Return (X, Y) of the center of cell containing provided text 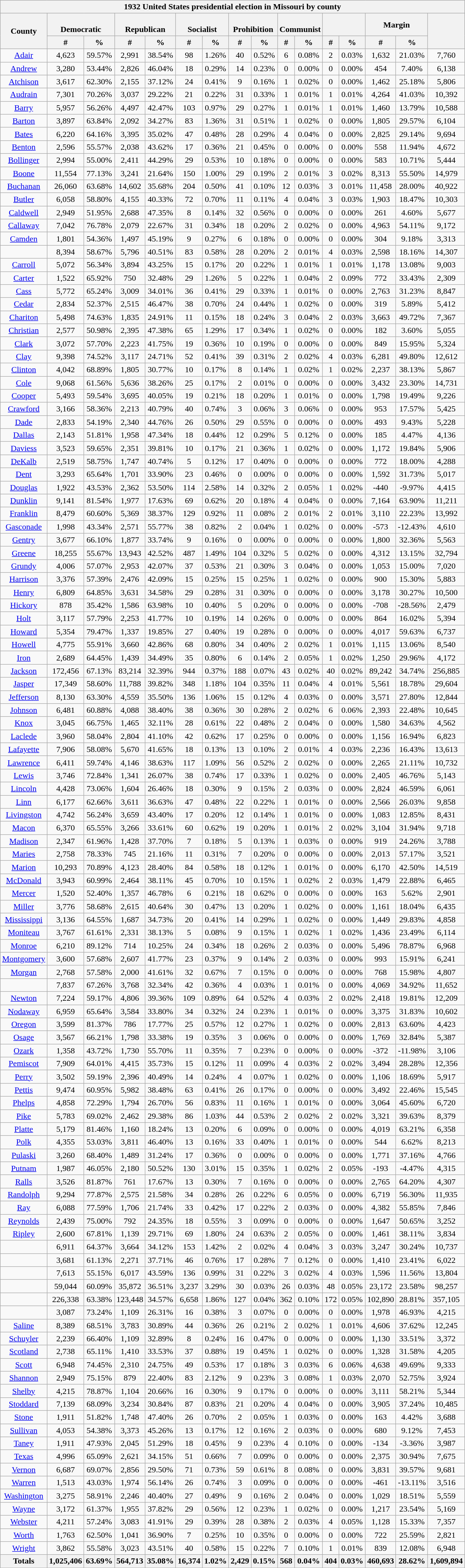
89,242 (381, 671)
36.63% (160, 802)
55.57% (99, 147)
2,223 (130, 343)
568 (286, 1561)
18.69% (412, 1077)
0.97% (215, 108)
4,497 (130, 108)
50.98% (99, 330)
261 (381, 213)
McDonald (24, 880)
42.50% (412, 867)
33.43% (412, 278)
7,042 (65, 226)
24.75% (160, 1365)
Howard (24, 632)
22.88% (412, 880)
Lafayette (24, 749)
10,588 (446, 108)
3,611 (130, 802)
839 (381, 1548)
60 (189, 828)
Carter (24, 278)
2,768 (65, 972)
2,738 (65, 1352)
4,312 (381, 553)
11,211 (446, 501)
23.54% (412, 1509)
4,019 (381, 1129)
2,038 (130, 147)
60.09% (99, 1286)
-573 (381, 527)
33.74% (160, 540)
Buchanan (24, 186)
7,837 (65, 985)
15.91% (412, 959)
34.01% (160, 291)
51 (189, 1457)
8,379 (446, 1116)
2,476 (130, 579)
5,906 (446, 448)
2,411 (130, 160)
56.26% (99, 108)
83,214 (130, 671)
10,645 (446, 710)
Callaway (24, 226)
43.53% (99, 487)
6,823 (446, 736)
3,617 (65, 82)
102,890 (381, 1299)
Jasper (24, 684)
8,213 (446, 1142)
6,177 (65, 802)
60.95% (99, 1090)
3,432 (381, 383)
68.51% (99, 1325)
47.34% (160, 435)
Clinton (24, 369)
Boone (24, 173)
43.72% (99, 1051)
Livingston (24, 815)
10,602 (446, 1011)
46.78% (160, 893)
4,963 (381, 226)
3,924 (446, 1378)
Daviess (24, 448)
58.36% (99, 409)
1,596 (381, 1273)
5,394 (446, 619)
1.49% (215, 553)
3,266 (130, 828)
Ozark (24, 1051)
Washington (24, 1496)
1,903 (381, 200)
59.57% (99, 55)
39.81% (160, 448)
Lawrence (24, 762)
46 (189, 1260)
2,615 (130, 906)
10.25% (160, 946)
6,022 (446, 1260)
DeKalb (24, 461)
77.59% (99, 1207)
39.36% (160, 998)
357,105 (446, 1299)
6,720 (446, 1103)
66.40% (99, 1339)
Shannon (24, 1378)
41.10% (160, 736)
30.77% (160, 369)
63.90% (412, 501)
1,998 (65, 527)
1,748 (130, 1417)
39 (240, 356)
1.09% (215, 762)
64.16% (99, 134)
56.24% (99, 815)
Monroe (24, 946)
1,337 (130, 632)
63.68% (99, 186)
680 (381, 1430)
878 (65, 605)
59.65% (99, 448)
Ripley (24, 1234)
Barton (24, 121)
68.09% (99, 1404)
19.49% (412, 396)
Democratic (81, 25)
18.51% (412, 1496)
7,909 (65, 1064)
60.99% (99, 880)
3,660 (130, 645)
32.48% (160, 278)
5,496 (381, 946)
Oregon (24, 1024)
16.94% (412, 736)
583 (381, 160)
52.37% (99, 304)
15.30% (412, 579)
4.60% (412, 213)
Marion (24, 867)
Pulaski (24, 1155)
1.02% (215, 1561)
Iron (24, 658)
3,375 (381, 1011)
58.80% (99, 200)
30.27% (412, 592)
3,072 (65, 343)
3,664 (130, 1247)
42.52% (160, 553)
3,110 (381, 514)
12,245 (446, 1325)
15.95% (412, 343)
Cole (24, 383)
5,796 (130, 252)
Cedar (24, 304)
3.01% (215, 1168)
19.81% (412, 998)
0.39% (215, 1522)
30.84% (160, 1404)
55.15% (99, 1273)
40.49% (160, 1077)
786 (130, 1024)
7,367 (446, 317)
1,769 (381, 1038)
21.16% (160, 854)
4,288 (446, 461)
4,146 (130, 762)
Taney (24, 1443)
1.42% (215, 1247)
Johnson (24, 710)
15.98% (412, 972)
1,460 (381, 108)
3,237 (189, 1286)
4,136 (446, 435)
9,718 (446, 828)
40.33% (160, 200)
Nodaway (24, 1011)
13.08% (412, 265)
0.63% (265, 1234)
40.64% (160, 906)
182 (381, 330)
2,598 (381, 252)
Shelby (24, 1391)
Lincoln (24, 788)
9,172 (446, 226)
62.50% (99, 1535)
52.75% (412, 1378)
1,217 (381, 1509)
2,994 (65, 160)
Ray (24, 1207)
7,453 (446, 1430)
6,170 (381, 867)
10,392 (446, 95)
1,609,894 (446, 1561)
2,000 (130, 972)
9.12% (412, 1430)
1,706 (130, 1207)
2,310 (130, 1365)
-708 (381, 605)
114 (189, 487)
53.50% (160, 487)
9,294 (65, 1194)
Holt (24, 619)
73.06% (99, 788)
3,776 (65, 906)
58.60% (99, 684)
40.05% (160, 396)
2,804 (130, 736)
Wright (24, 1548)
Putnam (24, 1168)
1.00% (215, 173)
153 (189, 1247)
Texas (24, 1457)
52 (189, 356)
2,045 (130, 1443)
3,252 (446, 1221)
2,079 (130, 226)
54.11% (412, 226)
1,328 (381, 1352)
-12.43% (412, 527)
26.46% (160, 788)
Chariton (24, 317)
45.19% (160, 239)
38.37% (160, 514)
Jackson (24, 671)
37.12% (160, 82)
2,180 (130, 1168)
49.69% (412, 1365)
73.24% (99, 1312)
32.11% (160, 723)
7,846 (446, 1207)
14,979 (446, 173)
1,974 (130, 1483)
74.63% (99, 317)
55.50% (412, 173)
16.02% (412, 619)
2,834 (65, 304)
11,788 (130, 684)
17.57% (412, 409)
10,293 (65, 867)
3,241 (130, 173)
6,138 (446, 68)
5,344 (446, 1391)
2,418 (381, 998)
714 (130, 946)
37.24% (412, 1404)
404 (331, 1561)
55.77% (160, 527)
14,602 (130, 186)
1,115 (381, 645)
25.18% (412, 82)
544 (381, 1142)
2,239 (65, 1339)
29.50% (160, 1470)
Gasconade (24, 527)
2,607 (130, 959)
3,373 (130, 1430)
29.57% (412, 121)
3,746 (65, 775)
29,604 (446, 684)
1,449 (381, 920)
0.92% (215, 514)
11,458 (381, 186)
761 (130, 1181)
4,742 (65, 815)
0.11% (265, 200)
3,987 (446, 1443)
29.22% (160, 95)
1,747 (130, 461)
1,250 (381, 658)
319 (381, 304)
0.76% (215, 1260)
40.51% (160, 252)
43.59% (160, 1273)
28.62% (412, 1561)
1,592 (381, 474)
61.13% (99, 1260)
745 (130, 854)
24.91% (160, 317)
51.29% (160, 1443)
Morgan (24, 972)
41.61% (160, 972)
47.40% (160, 1417)
1,835 (130, 317)
5,324 (446, 343)
6,968 (446, 946)
61.96% (99, 841)
Laclede (24, 736)
77.13% (99, 173)
1,083 (381, 815)
Schuyler (24, 1339)
8,431 (446, 815)
55.58% (99, 1548)
1.18% (215, 684)
3,083 (130, 1522)
78.33% (99, 854)
40.79% (160, 409)
35.08% (160, 1561)
123,448 (130, 1299)
4,155 (130, 200)
38.54% (160, 55)
21.11% (412, 762)
58.21% (412, 1391)
Pike (24, 1116)
19.85% (160, 632)
Macon (24, 828)
3,313 (446, 239)
2,596 (65, 147)
1,586 (130, 605)
27.80% (412, 697)
10,485 (446, 1404)
3,502 (65, 1077)
41.65% (160, 749)
1,041 (130, 1535)
75.15% (99, 1378)
0.67% (215, 972)
26,060 (65, 186)
18.24% (160, 1129)
17.67% (160, 1181)
3,663 (381, 317)
3,521 (446, 854)
5.89% (412, 304)
879 (130, 1378)
11,554 (65, 173)
Atchison (24, 82)
4,559 (130, 697)
59.17% (99, 998)
5,806 (446, 82)
64.45% (99, 658)
2,813 (381, 1024)
1,130 (381, 1339)
919 (381, 841)
3,234 (130, 1404)
Dent (24, 474)
3,247 (381, 1247)
3,571 (381, 697)
3,492 (381, 1090)
50.52% (160, 1168)
32.36% (412, 540)
2,253 (130, 619)
46.04% (160, 68)
26.70% (160, 1103)
Jefferson (24, 697)
4,807 (446, 972)
12,356 (446, 1064)
58.68% (99, 906)
Moniteau (24, 933)
2,515 (130, 304)
722 (381, 1535)
38.48% (160, 1090)
1.36% (215, 121)
6,220 (65, 134)
2,375 (381, 1457)
2,821 (446, 1535)
6,370 (65, 828)
5,179 (65, 1129)
10.71% (412, 160)
3,087 (65, 1312)
Worth (24, 1535)
35.02% (160, 134)
3,372 (446, 1339)
1,800 (381, 540)
Andrew (24, 68)
-440 (381, 487)
89.12% (99, 946)
204 (189, 186)
Perry (24, 1077)
849 (381, 343)
5,561 (381, 684)
39.57% (412, 1470)
64.85% (99, 592)
40,922 (446, 186)
59.63% (412, 632)
130 (189, 1168)
1,461 (381, 1234)
34.74% (412, 671)
4,069 (381, 985)
-11.98% (412, 1051)
31.83% (412, 1011)
-193 (381, 1168)
13.15% (412, 553)
3,688 (446, 1417)
3,376 (65, 579)
43.03% (99, 1483)
9,333 (446, 1365)
5,670 (130, 749)
72.84% (99, 775)
65 (189, 330)
44.29% (160, 160)
3,023 (130, 1548)
Crawford (24, 409)
9,681 (446, 1470)
5,228 (446, 422)
1.03% (215, 1116)
10,303 (446, 200)
41.75% (160, 343)
3,894 (130, 265)
4,382 (381, 1207)
59 (240, 1470)
Bollinger (24, 160)
64.55% (99, 920)
3,831 (381, 1470)
3,767 (65, 933)
26.07% (160, 775)
Saline (24, 1325)
64.20% (412, 1181)
4,123 (130, 867)
9,226 (446, 396)
58.08% (99, 749)
7,675 (446, 1457)
3,260 (65, 1155)
Harrison (24, 579)
1,029 (381, 1496)
3,788 (446, 841)
11.94% (412, 147)
Christian (24, 330)
6,017 (130, 1273)
2.12% (215, 1378)
2,213 (130, 409)
58.67% (99, 252)
Bates (24, 134)
5,072 (65, 265)
51.82% (99, 1417)
1,439 (130, 658)
6,687 (65, 1470)
2,856 (130, 1470)
65.92% (99, 278)
8,479 (65, 514)
38.63% (160, 762)
3,523 (65, 448)
46.47% (160, 304)
57.70% (99, 343)
6,809 (65, 592)
35.42% (99, 605)
Communist (300, 25)
1,632 (381, 55)
1,357 (130, 893)
31.24% (160, 1155)
23.58% (412, 1286)
61.61% (99, 933)
3,677 (65, 540)
1,497 (130, 239)
Barry (24, 108)
Polk (24, 1142)
47.35% (160, 213)
14,307 (446, 252)
5,387 (446, 1038)
188 (240, 671)
2,479 (446, 605)
1,701 (130, 474)
43 (286, 671)
87 (189, 1404)
2,362 (130, 487)
2,013 (381, 854)
54.19% (99, 422)
1,801 (65, 239)
5,444 (446, 160)
5,498 (65, 317)
29.38% (160, 1116)
Reynolds (24, 1221)
5,917 (446, 1077)
68.89% (99, 369)
8,847 (446, 291)
36 (189, 291)
65.09% (99, 1457)
103 (189, 108)
34.73% (160, 920)
4,042 (65, 369)
3,136 (65, 920)
23.49% (412, 933)
43.62% (160, 147)
2,566 (381, 802)
Montgomery (24, 959)
59.54% (99, 396)
68.40% (99, 1155)
6,911 (65, 1247)
46.76% (412, 775)
Dallas (24, 435)
487 (189, 553)
57.17% (412, 854)
3,275 (65, 1496)
13.79% (412, 108)
66.10% (99, 540)
6,719 (381, 1194)
4,423 (446, 1024)
1,763 (65, 1535)
12,612 (446, 356)
3,834 (446, 1234)
22.40% (160, 1378)
Madison (24, 841)
Sullivan (24, 1430)
12.85% (412, 815)
2,246 (130, 1496)
48 (331, 1286)
15,545 (446, 1090)
6,411 (65, 762)
Benton (24, 147)
3,584 (130, 1011)
2,571 (130, 527)
35.50% (160, 697)
944 (189, 671)
Greene (24, 553)
Stone (24, 1417)
2,351 (130, 448)
Franklin (24, 514)
5,143 (446, 775)
5,677 (446, 213)
6,210 (65, 946)
36.90% (160, 1535)
1,922 (65, 487)
13,992 (446, 514)
-372 (381, 1051)
1,128 (381, 1522)
1.29% (215, 330)
2,765 (381, 1181)
1,156 (381, 736)
9,474 (65, 1090)
18.00% (412, 461)
29.96% (412, 658)
35.68% (160, 186)
3,659 (130, 815)
59,044 (65, 1286)
-13.11% (412, 1483)
59.74% (99, 762)
59.19% (99, 1077)
14,731 (446, 383)
864 (381, 619)
18.04% (412, 906)
47.38% (160, 330)
17,349 (65, 684)
68 (189, 645)
9,694 (446, 134)
5,883 (446, 579)
57.24% (99, 1522)
2,309 (446, 278)
4,211 (65, 1522)
2,991 (130, 55)
35 (189, 658)
13,613 (446, 749)
1.80% (215, 1234)
46.93% (412, 1312)
Pettis (24, 1090)
4,610 (446, 527)
4,264 (381, 95)
76.78% (99, 226)
2,271 (130, 1260)
Mississippi (24, 920)
20.66% (160, 1391)
21.74% (160, 1207)
1,139 (130, 1234)
1,436 (381, 933)
23.30% (412, 383)
5.62% (412, 893)
Totals (24, 1561)
57.58% (99, 972)
11,652 (446, 985)
13,804 (446, 1273)
493 (381, 422)
Clark (24, 343)
0.82% (215, 527)
-134 (381, 1443)
16,374 (189, 1561)
29.83% (412, 920)
3,045 (65, 723)
172 (331, 1299)
98 (189, 55)
4,562 (446, 723)
3,862 (65, 1548)
55.00% (99, 160)
9.43% (412, 422)
3,395 (130, 134)
226,338 (65, 1299)
45.60% (412, 1103)
29.71% (160, 1234)
2,070 (381, 1378)
58.91% (99, 1496)
81.54% (99, 501)
1,730 (130, 1051)
1,178 (381, 265)
30.89% (160, 1325)
33.90% (160, 474)
0.99% (215, 1273)
3,172 (65, 1509)
1,025,406 (65, 1561)
64.37% (99, 1247)
63.84% (99, 121)
58.04% (99, 736)
1,053 (381, 566)
1,106 (381, 1077)
75.00% (99, 1221)
39.63% (412, 1116)
2,577 (65, 330)
71 (189, 1470)
3,943 (65, 880)
37.62% (412, 1325)
37.71% (160, 1260)
67.26% (99, 985)
3.29% (215, 1286)
7,164 (381, 501)
3,516 (446, 1483)
18.78% (412, 684)
3,104 (381, 828)
33.80% (160, 1011)
41 (240, 186)
Warren (24, 1483)
3,494 (381, 1064)
8,540 (446, 645)
4,996 (65, 1457)
5,425 (446, 409)
127 (240, 1299)
25.59% (412, 1535)
1,428 (130, 841)
12,844 (446, 697)
66.21% (99, 1038)
Caldwell (24, 213)
2,439 (65, 1221)
3,293 (65, 474)
3,695 (130, 396)
44.76% (160, 422)
34.58% (160, 592)
304 (381, 239)
37.70% (160, 841)
993 (381, 959)
55.85% (412, 1207)
16.43% (412, 749)
2,826 (130, 68)
74.52% (99, 356)
32.84% (412, 1038)
1,341 (130, 775)
81.87% (99, 1181)
56.30% (412, 1194)
50.65% (412, 1221)
4,428 (65, 788)
Henry (24, 592)
454 (381, 68)
33.53% (160, 1352)
9,068 (65, 383)
55.70% (160, 1051)
10,737 (446, 1247)
1,978 (381, 1312)
1,647 (381, 1221)
63 (189, 1090)
362 (286, 1299)
49.72% (412, 317)
37.16% (412, 1155)
4,638 (381, 1365)
28.28% (412, 1064)
9,398 (65, 356)
2,464 (130, 880)
1,687 (130, 920)
5,493 (65, 396)
3,599 (65, 1024)
28.40% (160, 867)
81.46% (99, 1129)
79.47% (99, 632)
Phelps (24, 1103)
10,500 (446, 592)
41.91% (160, 1522)
2.58% (215, 487)
42.09% (160, 579)
1,522 (65, 278)
15.00% (412, 566)
65.55% (99, 828)
57.39% (99, 579)
6,088 (65, 1207)
72 (189, 200)
34.15% (160, 1457)
70.89% (99, 867)
8,389 (65, 1325)
60.60% (99, 514)
6.62% (412, 1142)
22.67% (160, 226)
256,885 (446, 671)
185 (381, 435)
45.26% (160, 1430)
77.87% (99, 1194)
Audrain (24, 95)
74.45% (99, 1365)
Ralls (24, 1181)
38.40% (160, 710)
Prohibition (253, 25)
3,783 (130, 1325)
4,307 (446, 1181)
4,172 (446, 658)
6,481 (65, 710)
42.47% (160, 108)
33.61% (160, 828)
Cooper (24, 396)
84 (189, 867)
22.48% (412, 710)
Stoddard (24, 1404)
32.34% (160, 985)
34.12% (160, 1247)
52.40% (99, 893)
8,394 (65, 252)
58.75% (99, 461)
7,357 (446, 1522)
2,953 (130, 566)
21.58% (160, 1194)
3,526 (65, 1181)
46.59% (412, 788)
Carroll (24, 265)
72.29% (99, 1103)
0.66% (215, 1457)
41.03% (412, 95)
15.33% (412, 1522)
9.18% (412, 239)
63.21% (412, 1129)
Osage (24, 1038)
35.73% (160, 1064)
Pemiscot (24, 1064)
31.73% (412, 474)
2,340 (130, 422)
38.26% (160, 383)
63.38% (99, 1299)
40.40% (160, 1496)
22.23% (412, 514)
4.47% (412, 435)
63.30% (99, 697)
2,237 (381, 369)
3,905 (381, 1404)
4,806 (130, 998)
28.00% (412, 186)
Douglas (24, 487)
5,783 (65, 1116)
31.58% (412, 1352)
54.38% (99, 1430)
5,867 (446, 369)
64 (240, 998)
117 (189, 762)
6,104 (446, 121)
3,811 (130, 1142)
5,017 (446, 474)
57.79% (99, 619)
Platte (24, 1129)
42.07% (160, 566)
12,209 (446, 998)
Linn (24, 802)
17.77% (160, 1024)
56.34% (99, 265)
49 (189, 1365)
-461 (381, 1483)
Mercer (24, 893)
2,600 (65, 1234)
5,563 (446, 540)
51.95% (99, 213)
10,732 (446, 762)
6,114 (446, 933)
5,957 (65, 108)
14,519 (446, 867)
21.03% (412, 55)
18,255 (65, 553)
953 (381, 409)
Clay (24, 356)
1,771 (381, 1155)
7,139 (65, 1404)
45 (189, 880)
54.36% (99, 239)
Webster (24, 1522)
129 (189, 514)
2,689 (65, 658)
3.60% (412, 330)
2,236 (381, 749)
564,713 (130, 1561)
3,631 (130, 592)
3,106 (446, 1051)
64.01% (99, 1064)
4.42% (412, 1417)
3,178 (381, 592)
3,681 (65, 1260)
40.74% (160, 461)
-28.56% (412, 605)
4,775 (65, 645)
24.26% (412, 841)
792 (130, 1221)
1,958 (130, 435)
23,172 (381, 1286)
8,313 (381, 173)
558 (381, 147)
6,435 (446, 906)
2,824 (381, 788)
7,020 (446, 566)
Randolph (24, 1194)
5,169 (446, 1509)
0.57% (215, 1024)
9,141 (65, 501)
46.40% (160, 1142)
61.56% (99, 383)
1,580 (381, 723)
900 (381, 579)
43.34% (99, 527)
0.46% (215, 474)
0.89% (215, 998)
4,672 (446, 147)
Vernon (24, 1470)
Miller (24, 906)
Grundy (24, 566)
1.06% (215, 697)
34.27% (160, 121)
Dunklin (24, 501)
29.14% (412, 134)
67.81% (99, 1234)
2,405 (381, 775)
2,901 (446, 893)
1,877 (130, 540)
33.51% (412, 1339)
1,465 (130, 723)
4,315 (446, 1168)
6,658 (189, 1299)
-9.97% (412, 487)
62.30% (99, 82)
86 (189, 1116)
5,772 (65, 291)
1,513 (65, 1483)
2,155 (130, 82)
4,355 (65, 1142)
1,172 (381, 448)
69.07% (99, 1470)
1,955 (130, 1509)
6,358 (446, 1129)
37.82% (160, 1509)
24.71% (160, 356)
Dade (24, 422)
5,636 (130, 383)
Scotland (24, 1352)
26.03% (412, 802)
6,061 (446, 788)
460,693 (381, 1561)
3,897 (65, 121)
1,104 (130, 1391)
3,280 (65, 68)
0.42% (215, 1207)
1,462 (381, 82)
70.26% (99, 95)
6,959 (65, 1011)
7.40% (412, 68)
63.60% (412, 1024)
65.24% (99, 291)
55.67% (99, 553)
Republican (145, 25)
21.64% (160, 173)
57.68% (99, 959)
60.88% (99, 710)
13.06% (412, 645)
34.63% (412, 723)
18.16% (412, 252)
7,613 (65, 1273)
Socialist (202, 25)
1,977 (130, 501)
2,833 (65, 422)
39.82% (160, 684)
66.75% (99, 723)
35,872 (130, 1286)
5,982 (130, 1090)
18.47% (412, 200)
4,766 (446, 1155)
3,064 (381, 1103)
98,257 (446, 1286)
Knox (24, 723)
34.57% (160, 1299)
0.49% (215, 1496)
2,575 (130, 1194)
1932 United States presidential election in Missouri by county (232, 7)
2,825 (381, 134)
63.69% (99, 1561)
2,519 (65, 461)
9,858 (446, 802)
30.24% (412, 1247)
53.03% (99, 1142)
49.80% (412, 356)
Hickory (24, 605)
2,621 (130, 1457)
2,758 (65, 854)
43.25% (160, 265)
1,520 (65, 893)
7,301 (65, 95)
7,224 (65, 998)
11,935 (446, 1194)
5,369 (130, 514)
2,688 (130, 213)
3,166 (65, 409)
33.38% (160, 1038)
Butler (24, 200)
17.63% (160, 501)
1,794 (130, 1103)
3,600 (65, 959)
8,130 (65, 697)
0.73% (215, 1470)
Scott (24, 1365)
46.05% (99, 1168)
Newton (24, 998)
34.92% (412, 985)
2,462 (130, 1116)
Cass (24, 291)
63.98% (160, 605)
2,393 (381, 710)
24.35% (160, 1221)
4,017 (381, 632)
7,760 (446, 55)
3,111 (381, 1391)
2,395 (130, 330)
5,354 (65, 632)
69.02% (99, 1116)
172,456 (65, 671)
County (24, 31)
348 (189, 684)
1,161 (381, 906)
31.23% (412, 291)
Margin (397, 25)
51.81% (99, 435)
4,623 (65, 55)
Wayne (24, 1509)
1,479 (381, 880)
109 (189, 998)
Maries (24, 854)
-4.47% (412, 1168)
30.94% (412, 1457)
23.41% (412, 1260)
22.46% (412, 1090)
6,281 (381, 356)
4,053 (65, 1430)
12.08% (412, 1548)
750 (130, 278)
7,906 (65, 749)
3,009 (130, 291)
4,205 (446, 1352)
5,412 (446, 304)
1,160 (130, 1129)
2,092 (130, 121)
13,943 (130, 553)
53.44% (99, 68)
42.86% (160, 645)
43.51% (160, 1548)
2,265 (381, 762)
11.56% (412, 1273)
6,465 (446, 880)
32,794 (446, 553)
4,006 (65, 566)
3,567 (65, 1038)
2,763 (381, 291)
43.40% (160, 815)
4,088 (130, 710)
2,143 (65, 435)
31.94% (412, 828)
Lewis (24, 775)
150 (189, 173)
2,347 (65, 841)
5,559 (446, 1496)
Howell (24, 645)
47.93% (99, 1443)
3,768 (130, 985)
28.81% (412, 1299)
0.51% (265, 121)
65.11% (99, 1352)
19.84% (412, 448)
3,037 (130, 95)
61.37% (99, 1509)
55.91% (99, 645)
4,606 (381, 1325)
62.66% (99, 802)
1,489 (130, 1155)
26.31% (160, 1312)
36.51% (160, 1286)
2,396 (130, 1077)
6,737 (446, 632)
57.07% (99, 566)
1,987 (65, 1168)
9,003 (446, 265)
0.88% (215, 1352)
6,241 (446, 959)
6,058 (65, 200)
67.13% (99, 671)
5,055 (446, 330)
-3.36% (412, 1443)
32.89% (160, 1339)
1,358 (65, 1051)
1.86% (215, 1299)
1,604 (130, 788)
Camden (24, 239)
81.37% (99, 1024)
3,960 (65, 736)
34.49% (160, 658)
Adair (24, 55)
56.14% (160, 1483)
768 (381, 972)
3,321 (381, 1116)
2,429 (240, 1561)
32.39% (160, 671)
Gentry (24, 540)
2,331 (130, 933)
